Locate the cell with the specified text and output its [X, Y] center coordinate. 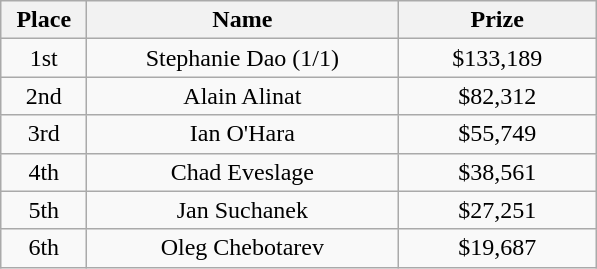
Place [44, 20]
Jan Suchanek [242, 210]
$133,189 [498, 58]
$55,749 [498, 134]
$38,561 [498, 172]
$19,687 [498, 248]
2nd [44, 96]
Name [242, 20]
Chad Eveslage [242, 172]
$27,251 [498, 210]
$82,312 [498, 96]
1st [44, 58]
Oleg Chebotarev [242, 248]
5th [44, 210]
3rd [44, 134]
4th [44, 172]
Prize [498, 20]
Stephanie Dao (1/1) [242, 58]
Alain Alinat [242, 96]
Ian O'Hara [242, 134]
6th [44, 248]
